Identify which cell holds the provided text, then report its (x, y) central coordinate. 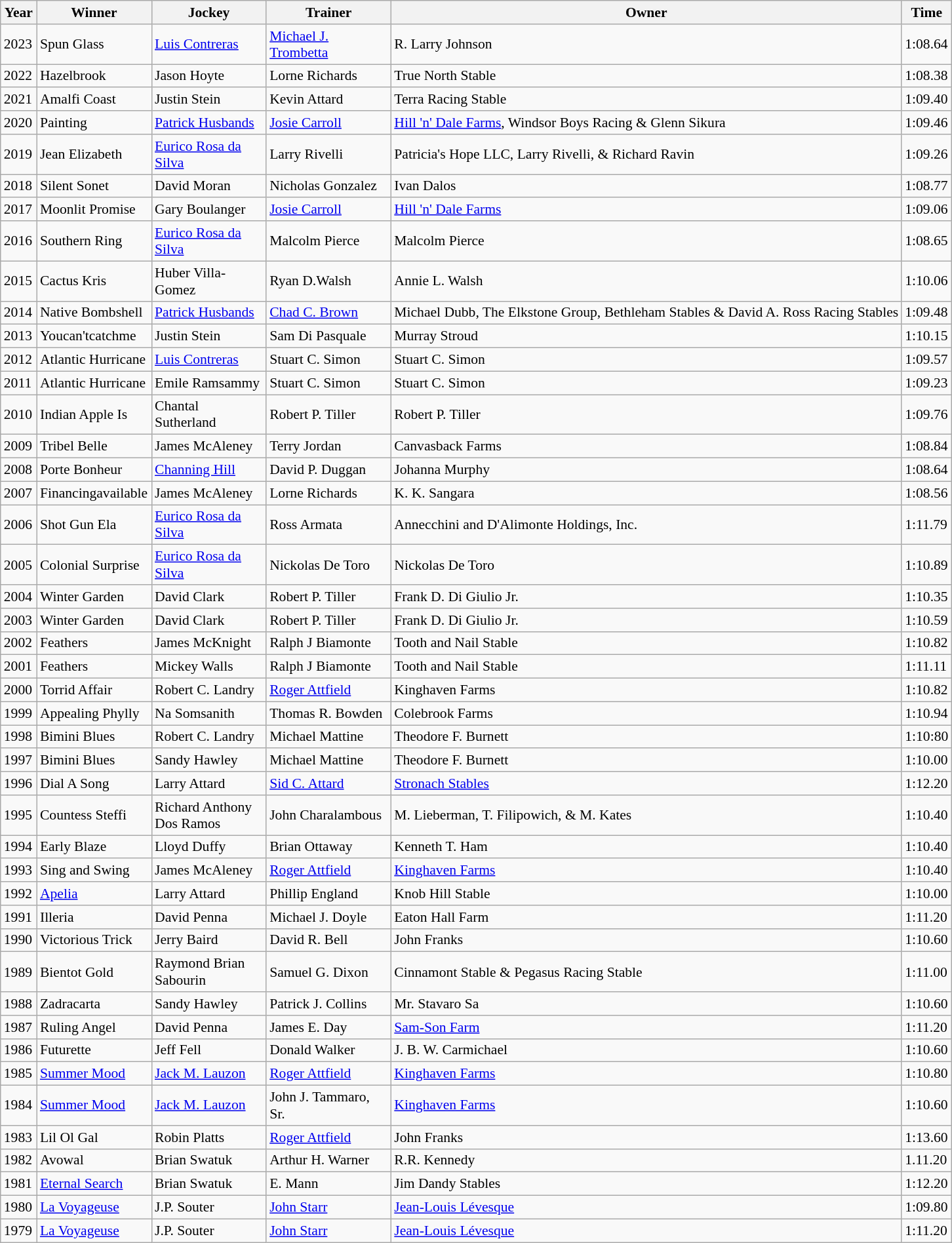
Hazelbrook (94, 76)
Mr. Stavaro Sa (646, 1004)
Jim Dandy Stables (646, 1184)
1996 (18, 783)
Torrid Affair (94, 690)
Michael J. Doyle (328, 917)
1982 (18, 1160)
Native Bombshell (94, 313)
Jason Hoyte (208, 76)
Colonial Surprise (94, 565)
1:10.89 (926, 565)
Gary Boulanger (208, 210)
M. Lieberman, T. Filipowich, & M. Kates (646, 816)
Terry Jordan (328, 446)
Indian Apple Is (94, 414)
Brian Ottaway (328, 847)
1:10.15 (926, 336)
Sam-Son Farm (646, 1027)
1990 (18, 940)
Jean Elizabeth (94, 155)
Eaton Hall Farm (646, 917)
David P. Duggan (328, 470)
Cinnamont Stable & Pegasus Racing Stable (646, 972)
Patricia's Hope LLC, Larry Rivelli, & Richard Ravin (646, 155)
Jerry Baird (208, 940)
Silent Sonet (94, 186)
E. Mann (328, 1184)
Avowal (94, 1160)
1983 (18, 1137)
1:08.65 (926, 241)
Emile Ramsammy (208, 383)
1:10.59 (926, 620)
Spun Glass (94, 45)
Financingavailable (94, 493)
1:10.80 (926, 1074)
1:09.46 (926, 123)
1984 (18, 1105)
1979 (18, 1231)
Hill 'n' Dale Farms (646, 210)
Lloyd Duffy (208, 847)
Shot Gun Ela (94, 524)
David Moran (208, 186)
1:09.40 (926, 100)
1:09.57 (926, 360)
Larry Rivelli (328, 155)
1:11.00 (926, 972)
Knob Hill Stable (646, 894)
1:08.56 (926, 493)
1:11.11 (926, 667)
Cactus Kris (94, 281)
David R. Bell (328, 940)
Annie L. Walsh (646, 281)
Early Blaze (94, 847)
Youcan'tcatchme (94, 336)
Dial A Song (94, 783)
James E. Day (328, 1027)
Time (926, 12)
Mickey Walls (208, 667)
1:08.84 (926, 446)
Na Somsanith (208, 713)
2021 (18, 100)
K. K. Sangara (646, 493)
Tribel Belle (94, 446)
1999 (18, 713)
1.11.20 (926, 1160)
2014 (18, 313)
1:13.60 (926, 1137)
1993 (18, 871)
Phillip England (328, 894)
Ross Armata (328, 524)
1:08.38 (926, 76)
Murray Stroud (646, 336)
2011 (18, 383)
Robin Platts (208, 1137)
Sid C. Attard (328, 783)
James McKnight (208, 643)
2001 (18, 667)
Richard Anthony Dos Ramos (208, 816)
2012 (18, 360)
Stronach Stables (646, 783)
Jeff Fell (208, 1050)
Countess Steffi (94, 816)
Amalfi Coast (94, 100)
1:09.26 (926, 155)
2023 (18, 45)
2006 (18, 524)
1992 (18, 894)
Illeria (94, 917)
Ruling Angel (94, 1027)
Trainer (328, 12)
Channing Hill (208, 470)
1:10:80 (926, 737)
2009 (18, 446)
1988 (18, 1004)
1:09.80 (926, 1208)
Huber Villa-Gomez (208, 281)
2000 (18, 690)
2003 (18, 620)
1:08.77 (926, 186)
1998 (18, 737)
Annecchini and D'Alimonte Holdings, Inc. (646, 524)
Terra Racing Stable (646, 100)
Sing and Swing (94, 871)
1981 (18, 1184)
2004 (18, 597)
Year (18, 12)
Michael J. Trombetta (328, 45)
Porte Bonheur (94, 470)
Painting (94, 123)
2013 (18, 336)
1985 (18, 1074)
Appealing Phylly (94, 713)
1:10.35 (926, 597)
1986 (18, 1050)
Raymond Brian Sabourin (208, 972)
1995 (18, 816)
1:09.23 (926, 383)
Thomas R. Bowden (328, 713)
1:10.94 (926, 713)
Michael Dubb, The Elkstone Group, Bethleham Stables & David A. Ross Racing Stables (646, 313)
Ivan Dalos (646, 186)
Apelia (94, 894)
2007 (18, 493)
Arthur H. Warner (328, 1160)
1989 (18, 972)
2016 (18, 241)
Sam Di Pasquale (328, 336)
Kenneth T. Ham (646, 847)
1:09.06 (926, 210)
1991 (18, 917)
1:11.79 (926, 524)
2018 (18, 186)
Nicholas Gonzalez (328, 186)
R.R. Kennedy (646, 1160)
Kevin Attard (328, 100)
2005 (18, 565)
2019 (18, 155)
1:09.48 (926, 313)
Zadracarta (94, 1004)
Futurette (94, 1050)
2010 (18, 414)
Lil Ol Gal (94, 1137)
2002 (18, 643)
John Charalambous (328, 816)
1987 (18, 1027)
J. B. W. Carmichael (646, 1050)
Hill 'n' Dale Farms, Windsor Boys Racing & Glenn Sikura (646, 123)
Eternal Search (94, 1184)
2015 (18, 281)
Donald Walker (328, 1050)
Chad C. Brown (328, 313)
2008 (18, 470)
Colebrook Farms (646, 713)
Chantal Sutherland (208, 414)
Owner (646, 12)
Victorious Trick (94, 940)
2022 (18, 76)
Canvasback Farms (646, 446)
Winner (94, 12)
1:09.76 (926, 414)
Patrick J. Collins (328, 1004)
Moonlit Promise (94, 210)
1997 (18, 760)
True North Stable (646, 76)
2017 (18, 210)
Southern Ring (94, 241)
Samuel G. Dixon (328, 972)
Johanna Murphy (646, 470)
R. Larry Johnson (646, 45)
Ryan D.Walsh (328, 281)
2020 (18, 123)
1980 (18, 1208)
1994 (18, 847)
1:10.06 (926, 281)
Jockey (208, 12)
John J. Tammaro, Sr. (328, 1105)
Bientot Gold (94, 972)
